Find where the given text appears and provide that cell's center as (x, y) coordinate. 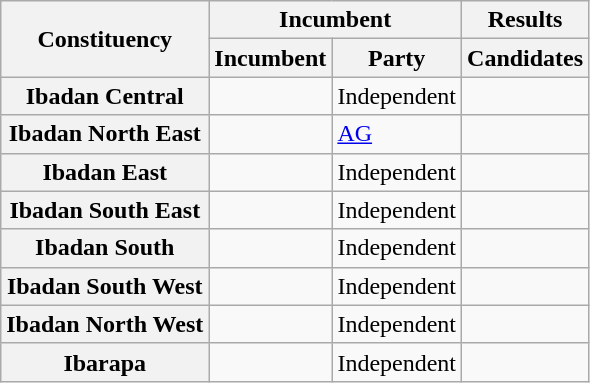
Ibadan North East (105, 134)
Ibadan South (105, 248)
Ibadan East (105, 172)
Party (397, 58)
Constituency (105, 39)
Candidates (526, 58)
AG (397, 134)
Ibadan South West (105, 286)
Ibadan North West (105, 324)
Ibarapa (105, 362)
Results (526, 20)
Ibadan Central (105, 96)
Ibadan South East (105, 210)
